Capture the cell that displays the provided text and extract its (X, Y) central coordinate. 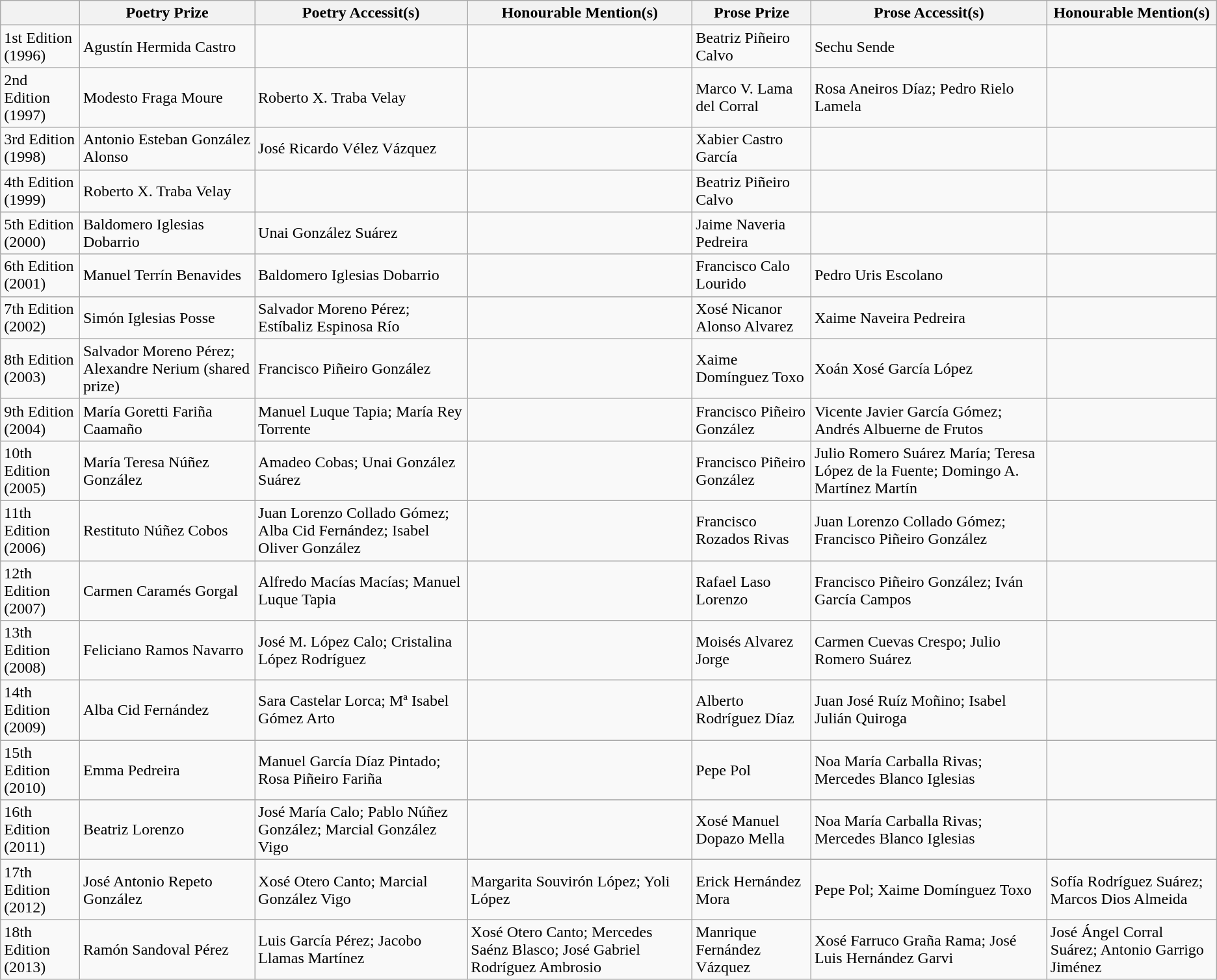
3rd Edition (1998) (40, 148)
Marco V. Lama del Corral (752, 97)
10th Edition (2005) (40, 471)
Xosé Nicanor Alonso Alvarez (752, 317)
5th Edition (2000) (40, 233)
11th Edition (2006) (40, 530)
Poetry Prize (166, 13)
Margarita Souvirón López; Yoli López (580, 890)
Alfredo Macías Macías; Manuel Luque Tapia (361, 590)
María Goretti Fariña Caamaño (166, 420)
2nd Edition (1997) (40, 97)
Pedro Uris Escolano (928, 276)
Juan Lorenzo Collado Gómez; Alba Cid Fernández; Isabel Oliver González (361, 530)
Xosé Farruco Graña Rama; José Luis Hernández Garvi (928, 949)
Modesto Fraga Moure (166, 97)
María Teresa Núñez González (166, 471)
Salvador Moreno Pérez; Alexandre Nerium (shared prize) (166, 368)
9th Edition (2004) (40, 420)
Agustín Hermida Castro (166, 47)
Rosa Aneiros Díaz; Pedro Rielo Lamela (928, 97)
Pepe Pol; Xaime Domínguez Toxo (928, 890)
Xaime Domínguez Toxo (752, 368)
Beatriz Lorenzo (166, 830)
Xosé Otero Canto; Marcial González Vigo (361, 890)
Juan José Ruíz Moñino; Isabel Julián Quiroga (928, 710)
14th Edition (2009) (40, 710)
Jaime Naveria Pedreira (752, 233)
José María Calo; Pablo Núñez González; Marcial González Vigo (361, 830)
Sechu Sende (928, 47)
Prose Accessit(s) (928, 13)
Xosé Manuel Dopazo Mella (752, 830)
Manrique Fernández Vázquez (752, 949)
José Ricardo Vélez Vázquez (361, 148)
Pepe Pol (752, 770)
Poetry Accessit(s) (361, 13)
Rafael Laso Lorenzo (752, 590)
Carmen Caramés Gorgal (166, 590)
17th Edition (2012) (40, 890)
Juan Lorenzo Collado Gómez; Francisco Piñeiro González (928, 530)
18th Edition (2013) (40, 949)
7th Edition (2002) (40, 317)
Luis García Pérez; Jacobo Llamas Martínez (361, 949)
Erick Hernández Mora (752, 890)
Restituto Núñez Cobos (166, 530)
6th Edition (2001) (40, 276)
15th Edition (2010) (40, 770)
Julio Romero Suárez María; Teresa López de la Fuente; Domingo A. Martínez Martín (928, 471)
Antonio Esteban González Alonso (166, 148)
1st Edition (1996) (40, 47)
Alba Cid Fernández (166, 710)
Ramón Sandoval Pérez (166, 949)
Xabier Castro García (752, 148)
Amadeo Cobas; Unai González Suárez (361, 471)
Manuel García Díaz Pintado; Rosa Piñeiro Fariña (361, 770)
Salvador Moreno Pérez; Estíbaliz Espinosa Río (361, 317)
Manuel Luque Tapia; María Rey Torrente (361, 420)
Xoán Xosé García López (928, 368)
Sara Castelar Lorca; Mª Isabel Gómez Arto (361, 710)
Francisco Rozados Rivas (752, 530)
Manuel Terrín Benavides (166, 276)
16th Edition (2011) (40, 830)
Carmen Cuevas Crespo; Julio Romero Suárez (928, 651)
8th Edition (2003) (40, 368)
Alberto Rodríguez Díaz (752, 710)
José Antonio Repeto González (166, 890)
Xaime Naveira Pedreira (928, 317)
12th Edition (2007) (40, 590)
Francisco Calo Lourido (752, 276)
Vicente Javier García Gómez; Andrés Albuerne de Frutos (928, 420)
Prose Prize (752, 13)
Xosé Otero Canto; Mercedes Saénz Blasco; José Gabriel Rodríguez Ambrosio (580, 949)
Simón Iglesias Posse (166, 317)
Moisés Alvarez Jorge (752, 651)
13th Edition (2008) (40, 651)
4th Edition (1999) (40, 191)
Emma Pedreira (166, 770)
Sofía Rodríguez Suárez; Marcos Dios Almeida (1131, 890)
José Ángel Corral Suárez; Antonio Garrigo Jiménez (1131, 949)
Unai González Suárez (361, 233)
José M. López Calo; Cristalina López Rodríguez (361, 651)
Francisco Piñeiro González; Iván García Campos (928, 590)
Feliciano Ramos Navarro (166, 651)
